Detect which cell encompasses the target text, then output its (X, Y) center coordinate. 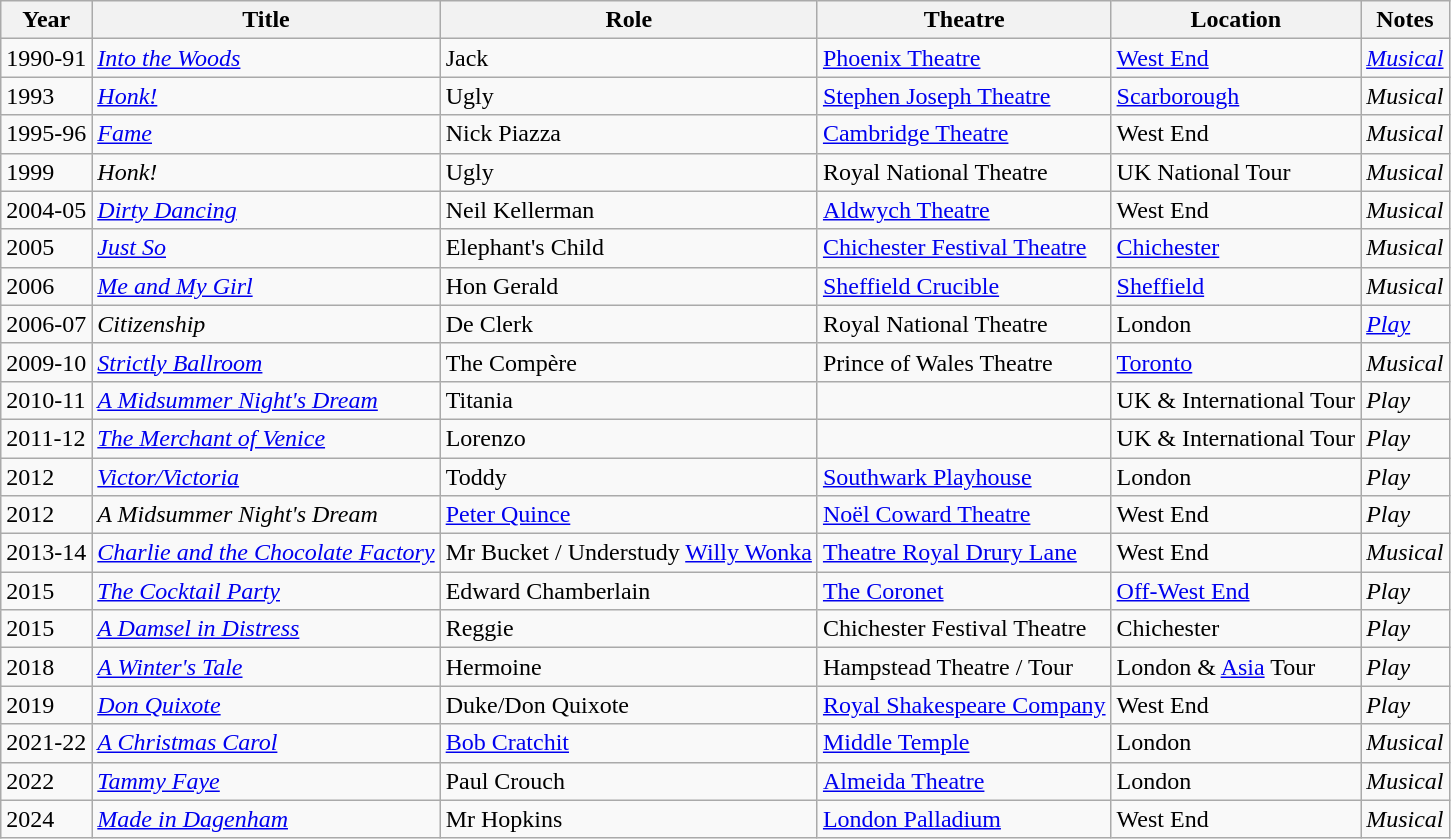
The Coronet (964, 591)
Mr Hopkins (628, 819)
Dirty Dancing (266, 210)
2021-22 (46, 743)
Reggie (628, 629)
2009-10 (46, 362)
2006 (46, 286)
2024 (46, 819)
London Palladium (964, 819)
2004-05 (46, 210)
Strictly Ballroom (266, 362)
Don Quixote (266, 705)
Bob Cratchit (628, 743)
2013-14 (46, 553)
Theatre (964, 20)
Location (1236, 20)
Just So (266, 248)
1995-96 (46, 134)
Middle Temple (964, 743)
Into the Woods (266, 58)
Sheffield Crucible (964, 286)
Toddy (628, 477)
Fame (266, 134)
UK National Tour (1236, 172)
Noël Coward Theatre (964, 515)
Royal Shakespeare Company (964, 705)
Victor/Victoria (266, 477)
The Cocktail Party (266, 591)
The Compère (628, 362)
Aldwych Theatre (964, 210)
1999 (46, 172)
Lorenzo (628, 438)
2011-12 (46, 438)
2005 (46, 248)
London & Asia Tour (1236, 667)
Toronto (1236, 362)
Stephen Joseph Theatre (964, 96)
1993 (46, 96)
Me and My Girl (266, 286)
Prince of Wales Theatre (964, 362)
Almeida Theatre (964, 781)
Phoenix Theatre (964, 58)
1990-91 (46, 58)
Titania (628, 400)
Duke/Don Quixote (628, 705)
A Christmas Carol (266, 743)
A Damsel in Distress (266, 629)
The Merchant of Venice (266, 438)
Jack (628, 58)
Hampstead Theatre / Tour (964, 667)
2019 (46, 705)
Paul Crouch (628, 781)
Tammy Faye (266, 781)
Sheffield (1236, 286)
Title (266, 20)
Nick Piazza (628, 134)
Hon Gerald (628, 286)
2018 (46, 667)
Peter Quince (628, 515)
Role (628, 20)
2010-11 (46, 400)
A Winter's Tale (266, 667)
Hermoine (628, 667)
Charlie and the Chocolate Factory (266, 553)
Scarborough (1236, 96)
Year (46, 20)
Elephant's Child (628, 248)
Made in Dagenham (266, 819)
2022 (46, 781)
Southwark Playhouse (964, 477)
Citizenship (266, 324)
Neil Kellerman (628, 210)
Off-West End (1236, 591)
2006-07 (46, 324)
Notes (1405, 20)
Cambridge Theatre (964, 134)
Edward Chamberlain (628, 591)
Theatre Royal Drury Lane (964, 553)
Mr Bucket / Understudy Willy Wonka (628, 553)
De Clerk (628, 324)
